Output the [x, y] coordinate of the center of the cell containing the given text.  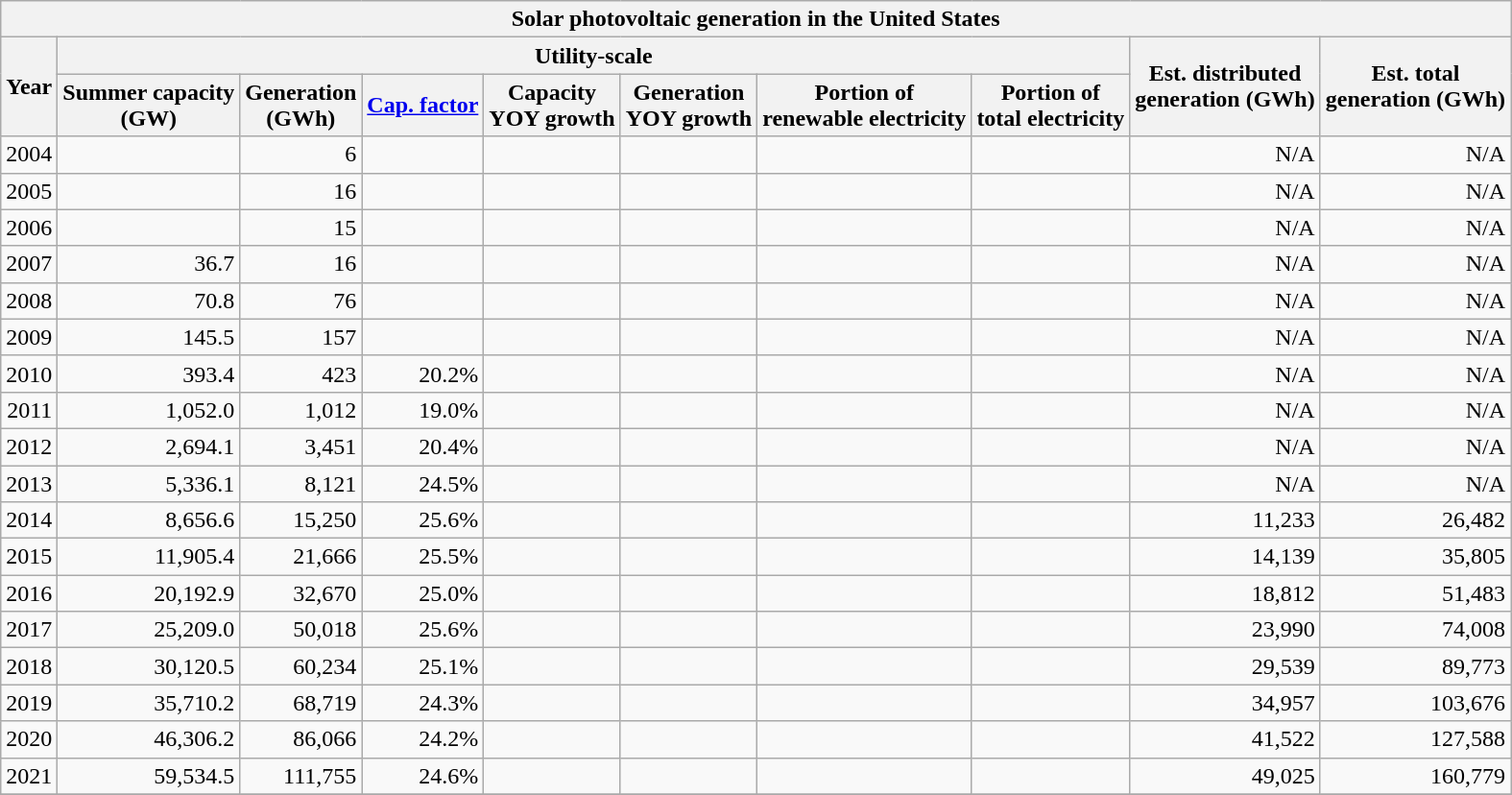
2,694.1 [149, 446]
2016 [29, 593]
Summer capacity (GW) [149, 106]
Solar photovoltaic generation in the United States [756, 19]
6 [301, 155]
49,025 [1225, 776]
20.2% [422, 373]
Year [29, 86]
2013 [29, 483]
89,773 [1415, 666]
Portion of renewable electricity [864, 106]
160,779 [1415, 776]
25.1% [422, 666]
1,052.0 [149, 410]
59,534.5 [149, 776]
11,905.4 [149, 557]
127,588 [1415, 739]
24.5% [422, 483]
20.4% [422, 446]
15,250 [301, 520]
Portion of total electricity [1050, 106]
2010 [29, 373]
Utility-scale [593, 56]
30,120.5 [149, 666]
41,522 [1225, 739]
86,066 [301, 739]
2008 [29, 301]
2007 [29, 264]
145.5 [149, 337]
111,755 [301, 776]
2014 [29, 520]
26,482 [1415, 520]
35,710.2 [149, 703]
24.3% [422, 703]
15 [301, 228]
2021 [29, 776]
76 [301, 301]
8,121 [301, 483]
24.2% [422, 739]
Est. total generation (GWh) [1415, 86]
36.7 [149, 264]
157 [301, 337]
2005 [29, 191]
103,676 [1415, 703]
46,306.2 [149, 739]
393.4 [149, 373]
2011 [29, 410]
25.5% [422, 557]
Capacity YOY growth [552, 106]
2009 [29, 337]
2015 [29, 557]
2017 [29, 630]
20,192.9 [149, 593]
24.6% [422, 776]
25,209.0 [149, 630]
423 [301, 373]
Cap. factor [422, 106]
25.0% [422, 593]
23,990 [1225, 630]
74,008 [1415, 630]
2020 [29, 739]
2012 [29, 446]
2004 [29, 155]
2006 [29, 228]
14,139 [1225, 557]
8,656.6 [149, 520]
2018 [29, 666]
35,805 [1415, 557]
21,666 [301, 557]
51,483 [1415, 593]
32,670 [301, 593]
29,539 [1225, 666]
11,233 [1225, 520]
3,451 [301, 446]
70.8 [149, 301]
18,812 [1225, 593]
60,234 [301, 666]
50,018 [301, 630]
1,012 [301, 410]
Est. distributed generation (GWh) [1225, 86]
GenerationYOY growth [688, 106]
Generation (GWh) [301, 106]
68,719 [301, 703]
2019 [29, 703]
5,336.1 [149, 483]
34,957 [1225, 703]
19.0% [422, 410]
